Return [x, y] of the center of cell containing provided text 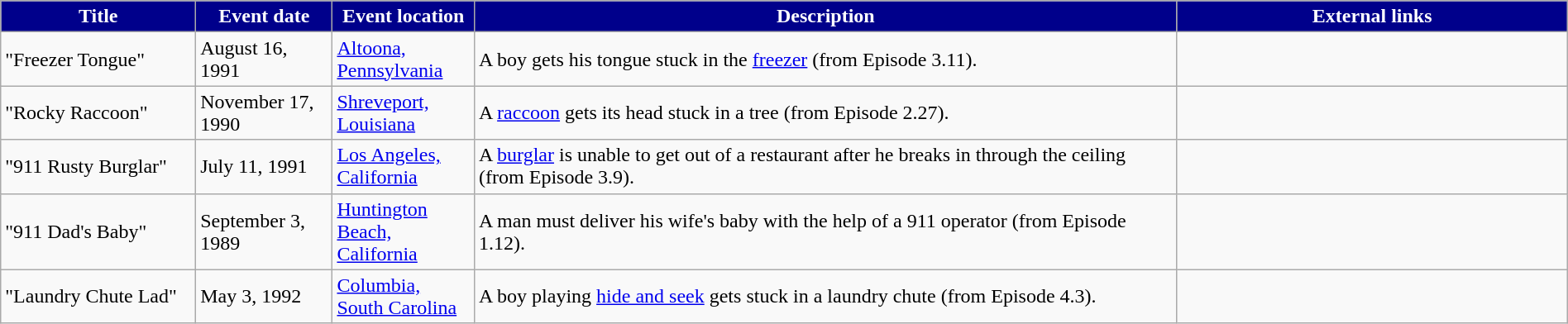
Los Angeles, California [404, 167]
September 3, 1989 [265, 231]
"911 Rusty Burglar" [98, 167]
A raccoon gets its head stuck in a tree (from Episode 2.27). [826, 112]
Description [826, 17]
External links [1372, 17]
Event location [404, 17]
July 11, 1991 [265, 167]
A man must deliver his wife's baby with the help of a 911 operator (from Episode 1.12). [826, 231]
Event date [265, 17]
Altoona, Pennsylvania [404, 60]
A boy playing hide and seek gets stuck in a laundry chute (from Episode 4.3). [826, 296]
"Laundry Chute Lad" [98, 296]
"911 Dad's Baby" [98, 231]
May 3, 1992 [265, 296]
August 16, 1991 [265, 60]
Huntington Beach, California [404, 231]
Columbia, South Carolina [404, 296]
Title [98, 17]
Shreveport, Louisiana [404, 112]
"Freezer Tongue" [98, 60]
November 17, 1990 [265, 112]
"Rocky Raccoon" [98, 112]
A burglar is unable to get out of a restaurant after he breaks in through the ceiling (from Episode 3.9). [826, 167]
A boy gets his tongue stuck in the freezer (from Episode 3.11). [826, 60]
